Return (x, y) of the center of cell containing provided text 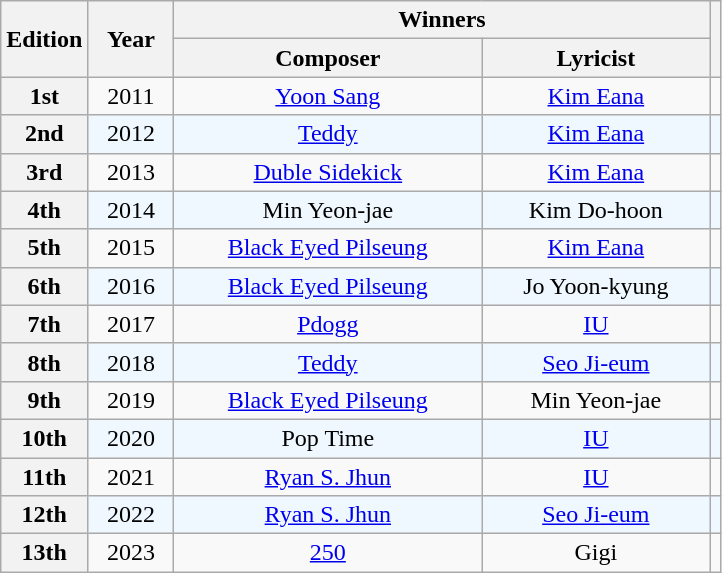
5th (44, 248)
Gigi (596, 553)
4th (44, 210)
2020 (131, 438)
Year (131, 39)
11th (44, 477)
Duble Sidekick (328, 172)
8th (44, 362)
2016 (131, 286)
1st (44, 96)
Edition (44, 39)
Pop Time (328, 438)
2012 (131, 134)
250 (328, 553)
9th (44, 400)
12th (44, 515)
7th (44, 324)
6th (44, 286)
2021 (131, 477)
2018 (131, 362)
Composer (328, 58)
2023 (131, 553)
Pdogg (328, 324)
2nd (44, 134)
2017 (131, 324)
2011 (131, 96)
2015 (131, 248)
2013 (131, 172)
3rd (44, 172)
Kim Do-hoon (596, 210)
13th (44, 553)
Yoon Sang (328, 96)
10th (44, 438)
2014 (131, 210)
Lyricist (596, 58)
2019 (131, 400)
Winners (442, 20)
2022 (131, 515)
Jo Yoon-kyung (596, 286)
